Extract the [X, Y] coordinate from the center of the cell holding the provided text.  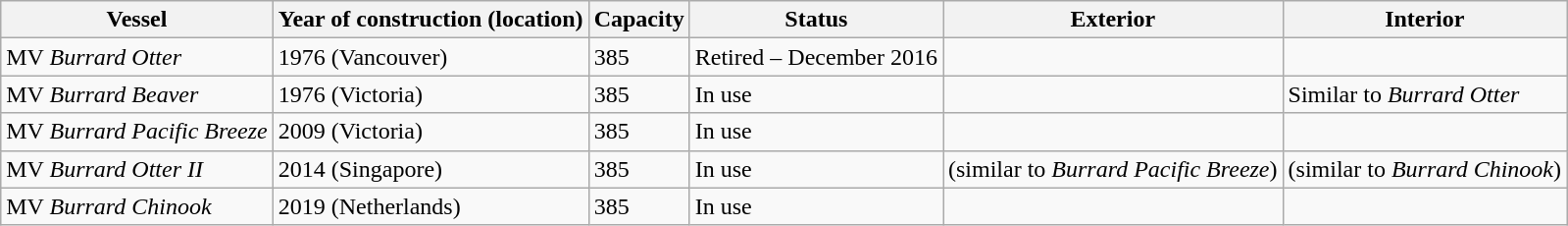
2009 (Victoria) [430, 132]
MV Burrard Chinook [137, 206]
MV Burrard Otter [137, 57]
(similar to Burrard Chinook) [1425, 169]
2019 (Netherlands) [430, 206]
Exterior [1114, 20]
Retired – December 2016 [816, 57]
1976 (Vancouver) [430, 57]
2014 (Singapore) [430, 169]
Similar to Burrard Otter [1425, 94]
Capacity [639, 20]
(similar to Burrard Pacific Breeze) [1114, 169]
Interior [1425, 20]
MV Burrard Pacific Breeze [137, 132]
Status [816, 20]
Year of construction (location) [430, 20]
Vessel [137, 20]
MV Burrard Beaver [137, 94]
MV Burrard Otter II [137, 169]
1976 (Victoria) [430, 94]
